Determine the (X, Y) coordinate at the center of the cell enclosing the given text.  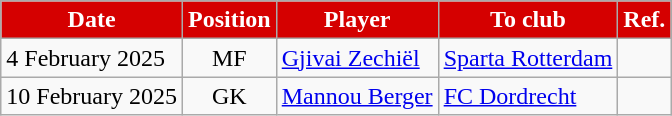
MF (229, 58)
Date (92, 20)
Ref. (644, 20)
FC Dordrecht (528, 96)
GK (229, 96)
Gjivai Zechiël (357, 58)
Mannou Berger (357, 96)
10 February 2025 (92, 96)
Player (357, 20)
Position (229, 20)
Sparta Rotterdam (528, 58)
To club (528, 20)
4 February 2025 (92, 58)
